Provide the [x, y] coordinate of the cell's center where the given text is located.  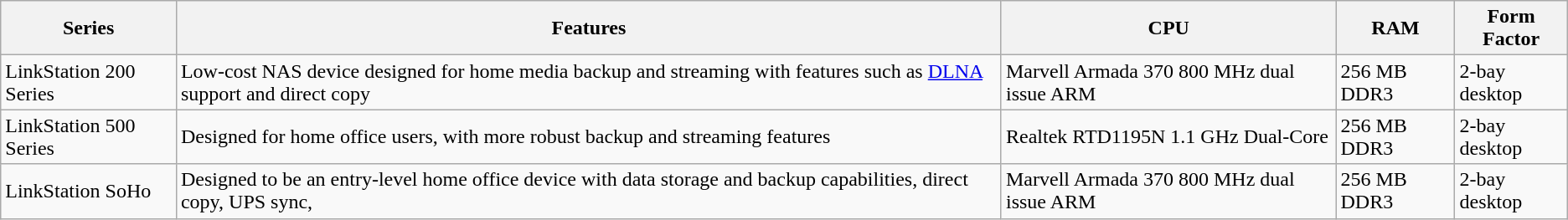
LinkStation SoHo [89, 191]
Low-cost NAS device designed for home media backup and streaming with features such as DLNA support and direct copy [588, 82]
Form Factor [1511, 28]
Features [588, 28]
Realtek RTD1195N 1.1 GHz Dual-Core [1168, 137]
CPU [1168, 28]
Series [89, 28]
Designed to be an entry-level home office device with data storage and backup capabilities, direct copy, UPS sync, [588, 191]
Designed for home office users, with more robust backup and streaming features [588, 137]
RAM [1395, 28]
LinkStation 200 Series [89, 82]
LinkStation 500 Series [89, 137]
